Detect which cell encompasses the target text, then output its (X, Y) center coordinate. 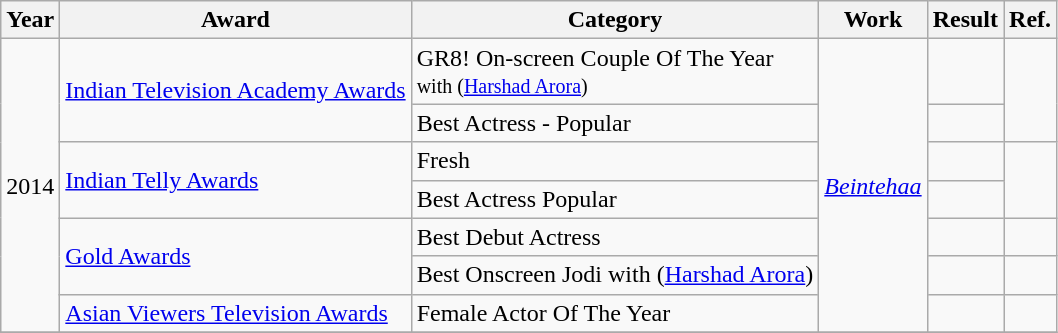
Indian Telly Awards (236, 180)
Best Onscreen Jodi with (Harshad Arora) (615, 275)
Best Actress - Popular (615, 123)
Indian Television Academy Awards (236, 90)
Ref. (1030, 20)
Work (873, 20)
Fresh (615, 161)
Female Actor Of The Year (615, 313)
Best Debut Actress (615, 237)
GR8! On-screen Couple Of The Yearwith (Harshad Arora) (615, 72)
Award (236, 20)
Category (615, 20)
Gold Awards (236, 256)
2014 (30, 186)
Year (30, 20)
Beintehaa (873, 186)
Result (965, 20)
Asian Viewers Television Awards (236, 313)
Best Actress Popular (615, 199)
